From the cell containing the given text, extract its center point as (x, y) coordinate. 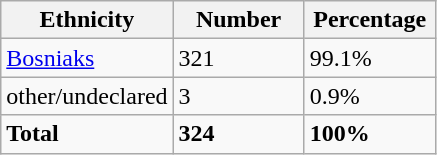
Total (87, 134)
Ethnicity (87, 20)
324 (238, 134)
0.9% (370, 96)
100% (370, 134)
Number (238, 20)
99.1% (370, 58)
Bosniaks (87, 58)
Percentage (370, 20)
321 (238, 58)
3 (238, 96)
other/undeclared (87, 96)
